Identify which cell holds the provided text, then report its (x, y) central coordinate. 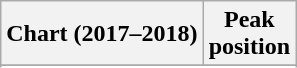
Peakposition (249, 34)
Chart (2017–2018) (102, 34)
